Scan for the cell matching the given text and deliver its [x, y] coordinate at center. 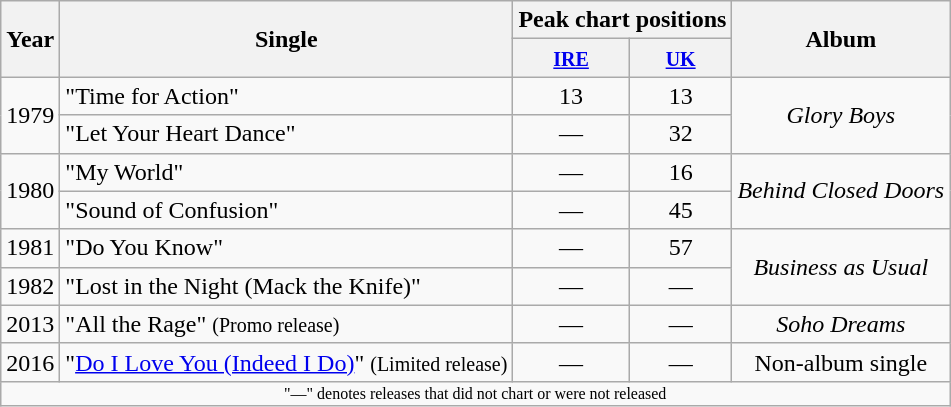
57 [680, 248]
"All the Rage" (Promo release) [286, 324]
"Time for Action" [286, 96]
"Do I Love You (Indeed I Do)" (Limited release) [286, 362]
2016 [30, 362]
Soho Dreams [841, 324]
1981 [30, 248]
1979 [30, 115]
"Lost in the Night (Mack the Knife)" [286, 286]
32 [680, 134]
1982 [30, 286]
"Let Your Heart Dance" [286, 134]
1980 [30, 191]
Peak chart positions [622, 20]
Non-album single [841, 362]
Business as Usual [841, 267]
UK [680, 58]
"My World" [286, 172]
"Do You Know" [286, 248]
Glory Boys [841, 115]
2013 [30, 324]
Behind Closed Doors [841, 191]
Single [286, 39]
"—" denotes releases that did not chart or were not released [476, 393]
Year [30, 39]
IRE [571, 58]
16 [680, 172]
45 [680, 210]
Album [841, 39]
"Sound of Confusion" [286, 210]
